Return the [x, y] coordinate for the center point of the cell that contains the specified text.  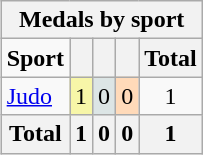
Sport [35, 58]
Medals by sport [102, 20]
Judo [35, 96]
